Return the [x, y] coordinate for the center point of the cell that contains the specified text.  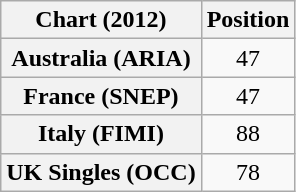
Italy (FIMI) [101, 134]
UK Singles (OCC) [101, 172]
Chart (2012) [101, 20]
France (SNEP) [101, 96]
88 [248, 134]
Position [248, 20]
78 [248, 172]
Australia (ARIA) [101, 58]
